Identify which cell holds the provided text, then report its [X, Y] central coordinate. 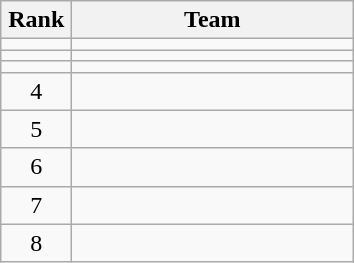
8 [36, 243]
5 [36, 129]
Team [212, 20]
7 [36, 205]
6 [36, 167]
Rank [36, 20]
4 [36, 91]
